Locate the cell with the specified text and output its [X, Y] center coordinate. 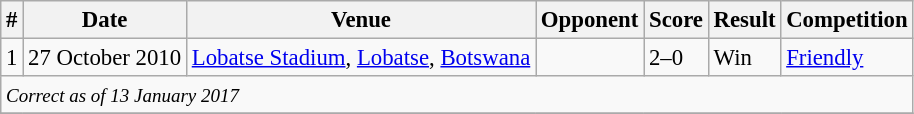
Score [676, 20]
Opponent [590, 20]
Result [744, 20]
Competition [847, 20]
Venue [360, 20]
# [12, 20]
27 October 2010 [105, 58]
Friendly [847, 58]
Date [105, 20]
Lobatse Stadium, Lobatse, Botswana [360, 58]
2–0 [676, 58]
1 [12, 58]
Win [744, 58]
Correct as of 13 January 2017 [457, 95]
